Pinpoint the cell where the given text exists, returning its (x, y) midpoint coordinate. 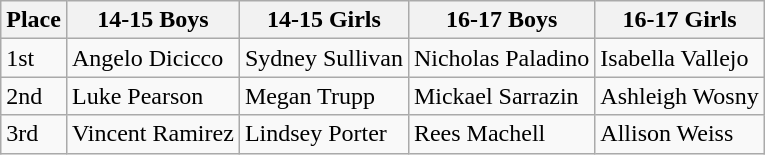
14-15 Girls (324, 20)
Allison Weiss (680, 134)
Sydney Sullivan (324, 58)
Luke Pearson (152, 96)
Vincent Ramirez (152, 134)
Isabella Vallejo (680, 58)
16-17 Girls (680, 20)
Rees Machell (501, 134)
Megan Trupp (324, 96)
Mickael Sarrazin (501, 96)
1st (34, 58)
3rd (34, 134)
Place (34, 20)
Angelo Dicicco (152, 58)
16-17 Boys (501, 20)
Lindsey Porter (324, 134)
2nd (34, 96)
Ashleigh Wosny (680, 96)
14-15 Boys (152, 20)
Nicholas Paladino (501, 58)
